Capture the cell that displays the provided text and extract its (x, y) central coordinate. 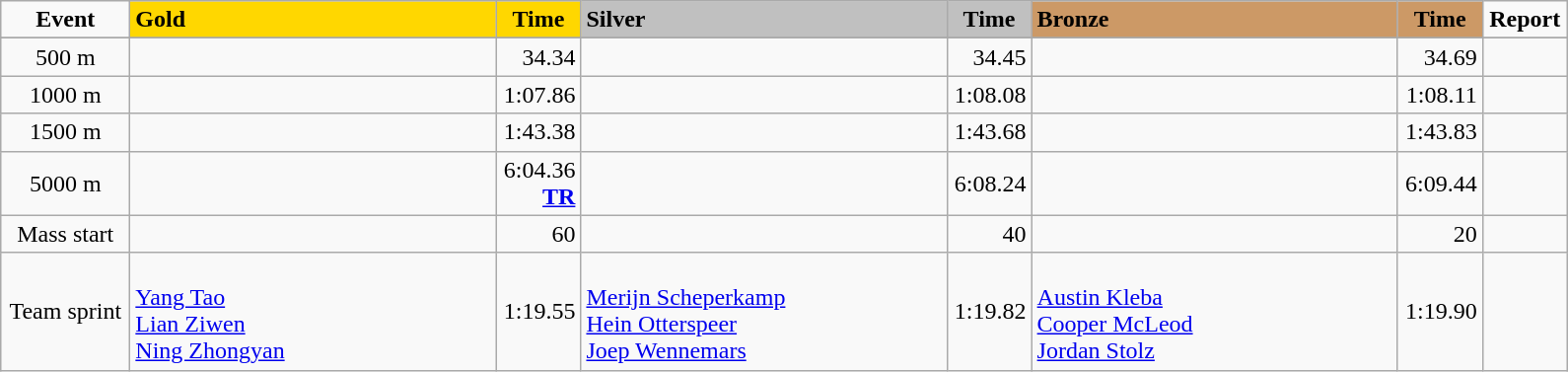
40 (989, 234)
6:09.44 (1440, 184)
34.69 (1440, 57)
20 (1440, 234)
500 m (65, 57)
1:19.82 (989, 312)
Team sprint (65, 312)
Silver (763, 20)
34.34 (538, 57)
5000 m (65, 184)
1:43.83 (1440, 132)
6:08.24 (989, 184)
1:08.08 (989, 95)
1:07.86 (538, 95)
Event (65, 20)
60 (538, 234)
Gold (314, 20)
1:19.90 (1440, 312)
1:43.38 (538, 132)
1:43.68 (989, 132)
Bronze (1215, 20)
1:08.11 (1440, 95)
6:04.36TR (538, 184)
1:19.55 (538, 312)
1000 m (65, 95)
1500 m (65, 132)
Austin KlebaCooper McLeodJordan Stolz (1215, 312)
Report (1525, 20)
34.45 (989, 57)
Yang TaoLian ZiwenNing Zhongyan (314, 312)
Merijn ScheperkampHein OtterspeerJoep Wennemars (763, 312)
Mass start (65, 234)
